Find where the given text appears and provide that cell's center as [X, Y] coordinate. 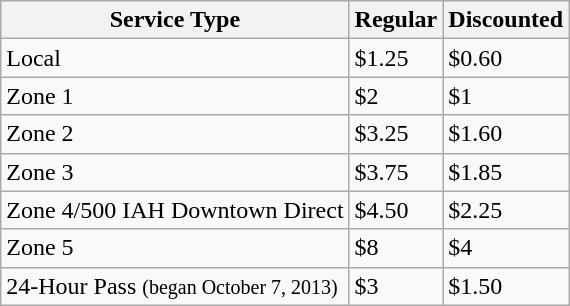
Zone 3 [175, 172]
$1 [506, 96]
Zone 4/500 IAH Downtown Direct [175, 210]
$0.60 [506, 58]
$1.25 [396, 58]
$2 [396, 96]
$3.25 [396, 134]
Service Type [175, 20]
$3.75 [396, 172]
$4.50 [396, 210]
$3 [396, 286]
$8 [396, 248]
24-Hour Pass (began October 7, 2013) [175, 286]
Regular [396, 20]
Zone 1 [175, 96]
$1.60 [506, 134]
$2.25 [506, 210]
Discounted [506, 20]
Local [175, 58]
$4 [506, 248]
Zone 5 [175, 248]
$1.50 [506, 286]
$1.85 [506, 172]
Zone 2 [175, 134]
